Return the [X, Y] coordinate for the center point of the cell that contains the specified text.  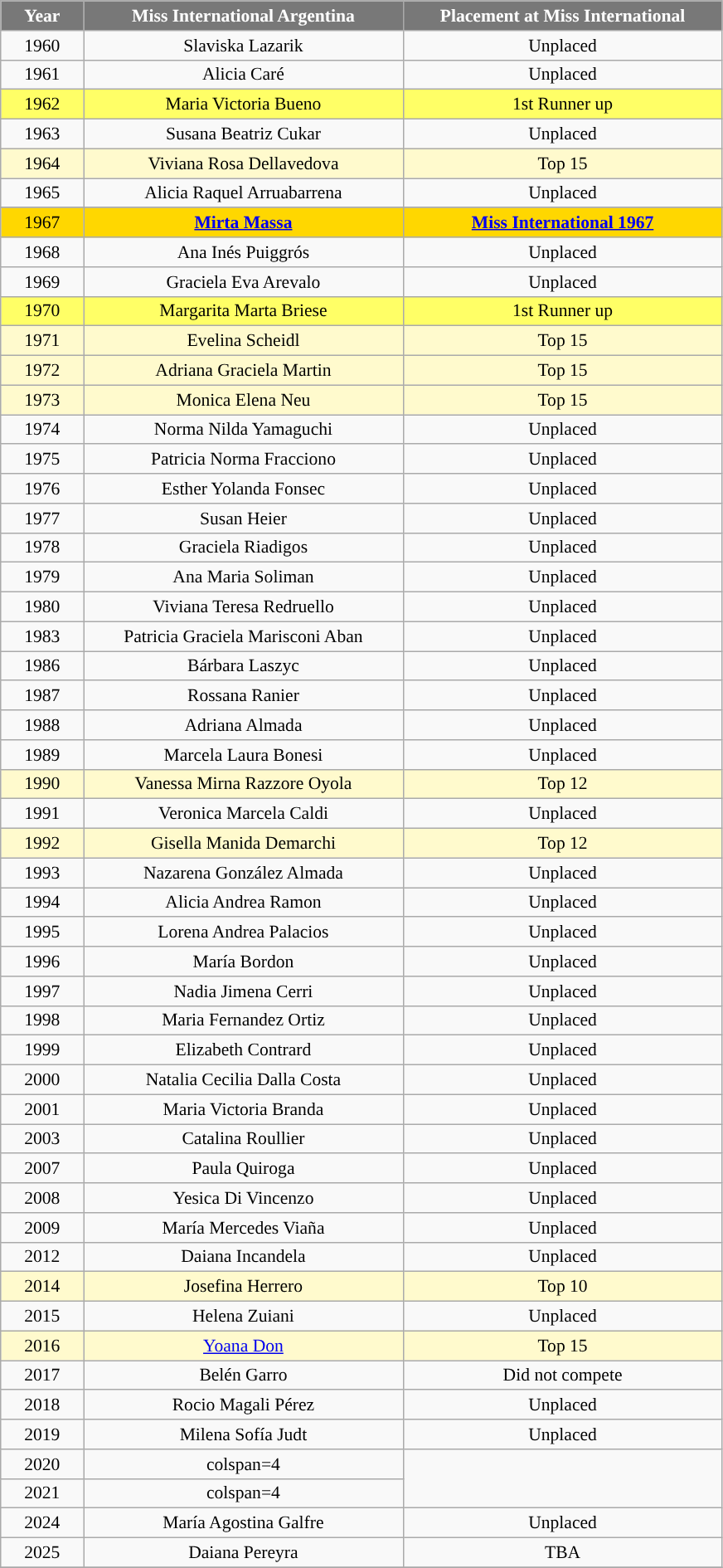
Did not compete [562, 1376]
1998 [42, 1020]
Susana Beatriz Cukar [244, 134]
Graciela Riadigos [244, 548]
Year [42, 16]
Rocio Magali Pérez [244, 1405]
Daiana Incandela [244, 1257]
2018 [42, 1405]
Alicia Caré [244, 75]
1978 [42, 548]
Bárbara Laszyc [244, 666]
1995 [42, 933]
2012 [42, 1257]
2014 [42, 1287]
1986 [42, 666]
2020 [42, 1464]
Adriana Graciela Martin [244, 371]
Rossana Ranier [244, 696]
1963 [42, 134]
2008 [42, 1198]
Miss International 1967 [562, 223]
Patricia Norma Fracciono [244, 460]
Vanessa Mirna Razzore Oyola [244, 784]
Belén Garro [244, 1376]
Adriana Almada [244, 725]
2003 [42, 1139]
1990 [42, 784]
TBA [562, 1553]
Daiana Pereyra [244, 1553]
1989 [42, 755]
1974 [42, 430]
Margarita Marta Briese [244, 311]
Helena Zuiani [244, 1317]
1977 [42, 519]
Slaviska Lazarik [244, 46]
1983 [42, 636]
1987 [42, 696]
1964 [42, 163]
Alicia Andrea Ramon [244, 903]
1960 [42, 46]
Susan Heier [244, 519]
Mirta Massa [244, 223]
2019 [42, 1434]
Maria Victoria Bueno [244, 105]
Evelina Scheidl [244, 341]
1968 [42, 252]
1972 [42, 371]
Maria Fernandez Ortiz [244, 1020]
Norma Nilda Yamaguchi [244, 430]
María Mercedes Viaña [244, 1228]
1988 [42, 725]
1997 [42, 991]
Paula Quiroga [244, 1169]
Viviana Teresa Redruello [244, 607]
Graciela Eva Arevalo [244, 282]
1992 [42, 844]
Esther Yolanda Fonsec [244, 489]
Gisella Manida Demarchi [244, 844]
1962 [42, 105]
1969 [42, 282]
2017 [42, 1376]
Yoana Don [244, 1346]
Nadia Jimena Cerri [244, 991]
Patricia Graciela Marisconi Aban [244, 636]
Elizabeth Contrard [244, 1050]
1973 [42, 400]
1976 [42, 489]
Josefina Herrero [244, 1287]
2000 [42, 1080]
2024 [42, 1523]
Miss International Argentina [244, 16]
1993 [42, 873]
María Agostina Galfre [244, 1523]
Nazarena González Almada [244, 873]
Placement at Miss International [562, 16]
2009 [42, 1228]
2001 [42, 1109]
Marcela Laura Bonesi [244, 755]
Milena Sofía Judt [244, 1434]
1994 [42, 903]
Maria Victoria Branda [244, 1109]
2016 [42, 1346]
Top 10 [562, 1287]
Monica Elena Neu [244, 400]
2025 [42, 1553]
1979 [42, 577]
1971 [42, 341]
María Bordon [244, 962]
1965 [42, 193]
Alicia Raquel Arruabarrena [244, 193]
1970 [42, 311]
2015 [42, 1317]
Yesica Di Vincenzo [244, 1198]
1961 [42, 75]
Ana Maria Soliman [244, 577]
1967 [42, 223]
1991 [42, 814]
Ana Inés Puiggrós [244, 252]
Veronica Marcela Caldi [244, 814]
2007 [42, 1169]
Natalia Cecilia Dalla Costa [244, 1080]
1975 [42, 460]
Catalina Roullier [244, 1139]
Lorena Andrea Palacios [244, 933]
1996 [42, 962]
1999 [42, 1050]
2021 [42, 1493]
Viviana Rosa Dellavedova [244, 163]
1980 [42, 607]
